Output the [x, y] coordinate of the center of the cell containing the given text.  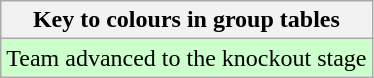
Key to colours in group tables [186, 20]
Team advanced to the knockout stage [186, 58]
